Detect which cell encompasses the target text, then output its [X, Y] center coordinate. 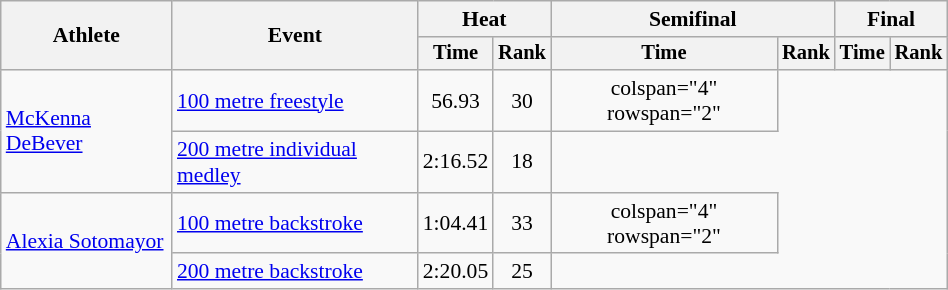
30 [522, 100]
Event [295, 36]
2:16.52 [456, 162]
56.93 [456, 100]
18 [522, 162]
2:20.05 [456, 272]
100 metre backstroke [295, 224]
Final [892, 19]
Semifinal [693, 19]
100 metre freestyle [295, 100]
Alexia Sotomayor [86, 242]
33 [522, 224]
Athlete [86, 36]
Heat [484, 19]
200 metre individual medley [295, 162]
1:04.41 [456, 224]
25 [522, 272]
200 metre backstroke [295, 272]
McKenna DeBever [86, 131]
